Extract the (X, Y) coordinate from the center of the cell holding the provided text.  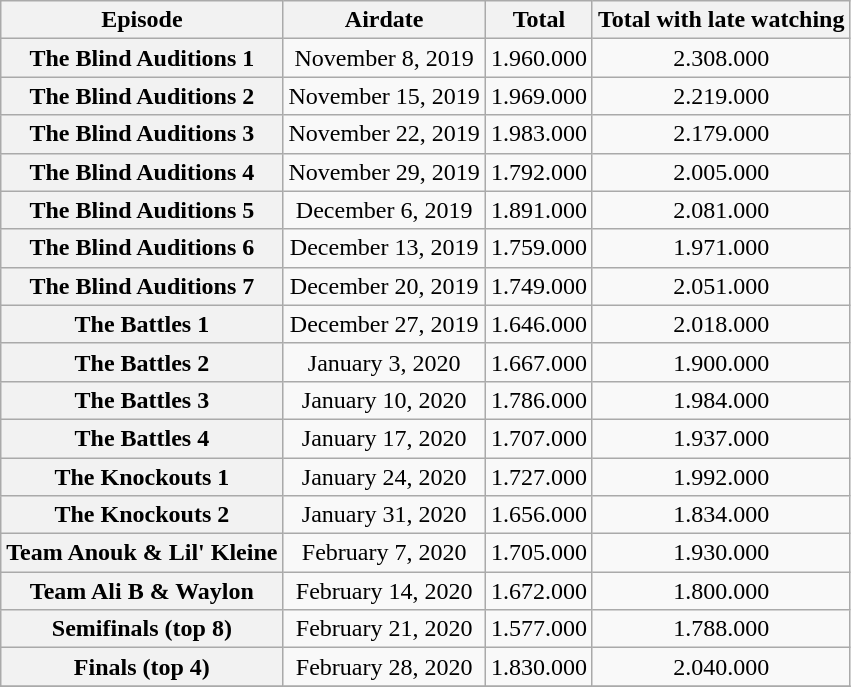
January 17, 2020 (384, 438)
Team Anouk & Lil' Kleine (142, 553)
November 8, 2019 (384, 58)
1.891.000 (538, 210)
1.656.000 (538, 515)
The Battles 3 (142, 400)
The Blind Auditions 4 (142, 172)
Total (538, 20)
1.707.000 (538, 438)
February 7, 2020 (384, 553)
The Blind Auditions 7 (142, 286)
1.830.000 (538, 667)
February 14, 2020 (384, 591)
1.667.000 (538, 362)
1.800.000 (721, 591)
2.051.000 (721, 286)
2.308.000 (721, 58)
Team Ali B & Waylon (142, 591)
1.646.000 (538, 324)
1.984.000 (721, 400)
1.969.000 (538, 96)
February 21, 2020 (384, 629)
Finals (top 4) (142, 667)
1.672.000 (538, 591)
1.900.000 (721, 362)
January 31, 2020 (384, 515)
2.040.000 (721, 667)
The Battles 4 (142, 438)
The Blind Auditions 3 (142, 134)
January 10, 2020 (384, 400)
The Battles 1 (142, 324)
1.971.000 (721, 248)
Total with late watching (721, 20)
1.759.000 (538, 248)
Semifinals (top 8) (142, 629)
The Knockouts 2 (142, 515)
1.577.000 (538, 629)
December 13, 2019 (384, 248)
November 22, 2019 (384, 134)
December 27, 2019 (384, 324)
1.834.000 (721, 515)
November 15, 2019 (384, 96)
2.018.000 (721, 324)
1.788.000 (721, 629)
1.792.000 (538, 172)
1.930.000 (721, 553)
December 20, 2019 (384, 286)
January 3, 2020 (384, 362)
January 24, 2020 (384, 477)
1.992.000 (721, 477)
The Blind Auditions 6 (142, 248)
November 29, 2019 (384, 172)
1.937.000 (721, 438)
The Knockouts 1 (142, 477)
1.749.000 (538, 286)
The Blind Auditions 5 (142, 210)
1.960.000 (538, 58)
Episode (142, 20)
2.219.000 (721, 96)
2.081.000 (721, 210)
February 28, 2020 (384, 667)
Airdate (384, 20)
2.005.000 (721, 172)
1.705.000 (538, 553)
The Blind Auditions 1 (142, 58)
The Blind Auditions 2 (142, 96)
The Battles 2 (142, 362)
1.786.000 (538, 400)
1.983.000 (538, 134)
2.179.000 (721, 134)
December 6, 2019 (384, 210)
1.727.000 (538, 477)
